From the cell containing the given text, extract its center point as [x, y] coordinate. 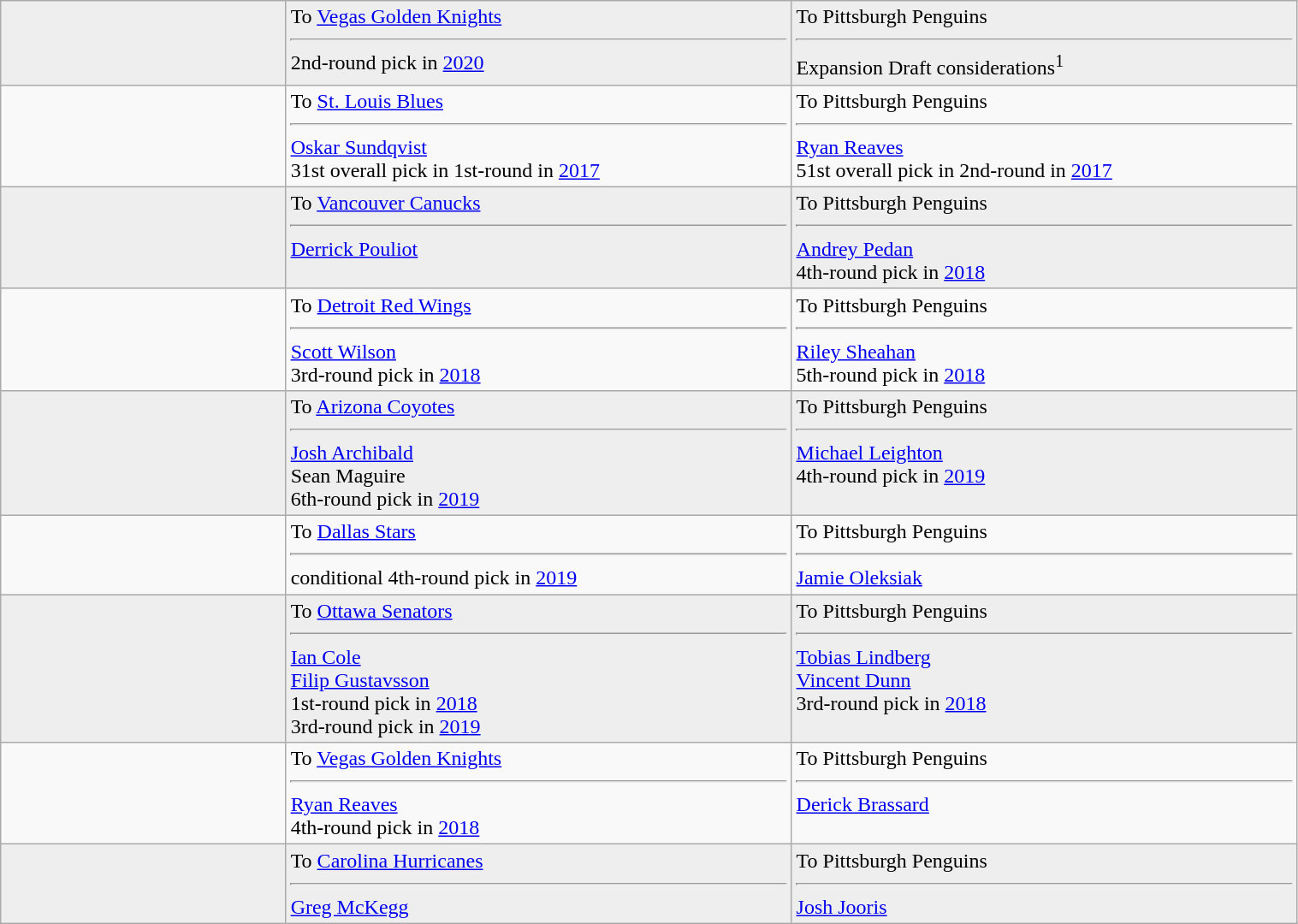
To Pittsburgh PenguinsRiley Sheahan5th-round pick in 2018 [1044, 339]
To St. Louis BluesOskar Sundqvist31st overall pick in 1st-round in 2017 [539, 135]
To Carolina HurricanesGreg McKegg [539, 884]
To Pittsburgh PenguinsTobias LindbergVincent Dunn3rd-round pick in 2018 [1044, 669]
To Pittsburgh PenguinsExpansion Draft considerations1 [1044, 43]
To Vegas Golden KnightsRyan Reaves4th-round pick in 2018 [539, 794]
To Pittsburgh PenguinsJosh Jooris [1044, 884]
To Pittsburgh PenguinsDerick Brassard [1044, 794]
To Vegas Golden Knights2nd-round pick in 2020 [539, 43]
To Pittsburgh PenguinsAndrey Pedan4th-round pick in 2018 [1044, 238]
To Ottawa SenatorsIan ColeFilip Gustavsson1st-round pick in 20183rd-round pick in 2019 [539, 669]
To Detroit Red WingsScott Wilson3rd-round pick in 2018 [539, 339]
To Pittsburgh PenguinsRyan Reaves51st overall pick in 2nd-round in 2017 [1044, 135]
To Pittsburgh PenguinsJamie Oleksiak [1044, 555]
To Vancouver CanucksDerrick Pouliot [539, 238]
To Pittsburgh PenguinsMichael Leighton4th-round pick in 2019 [1044, 453]
To Dallas Starsconditional 4th-round pick in 2019 [539, 555]
To Arizona CoyotesJosh ArchibaldSean Maguire6th-round pick in 2019 [539, 453]
